Scan for the cell matching the given text and deliver its (X, Y) coordinate at center. 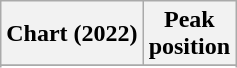
Peakposition (189, 34)
Chart (2022) (72, 34)
